Capture the cell that displays the provided text and extract its (x, y) central coordinate. 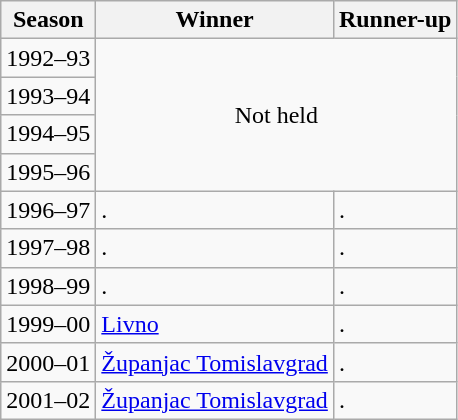
Livno (215, 324)
1992–93 (48, 58)
1994–95 (48, 134)
1996–97 (48, 210)
Runner-up (395, 20)
1997–98 (48, 248)
2001–02 (48, 400)
2000–01 (48, 362)
Not held (276, 115)
Season (48, 20)
1999–00 (48, 324)
1993–94 (48, 96)
1998–99 (48, 286)
1995–96 (48, 172)
Winner (215, 20)
